Pinpoint the cell where the given text exists, returning its (X, Y) midpoint coordinate. 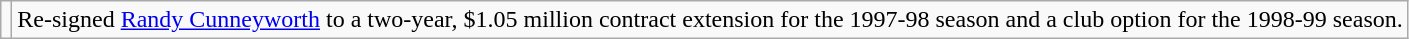
Re-signed Randy Cunneyworth to a two-year, $1.05 million contract extension for the 1997-98 season and a club option for the 1998-99 season. (710, 20)
